From the cell containing the given text, extract its center point as (X, Y) coordinate. 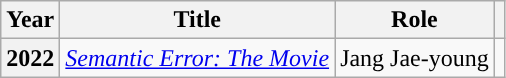
Jang Jae-young (415, 58)
Role (415, 20)
Year (30, 20)
Title (198, 20)
2022 (30, 58)
Semantic Error: The Movie (198, 58)
